Output the (X, Y) coordinate of the center of the cell containing the given text.  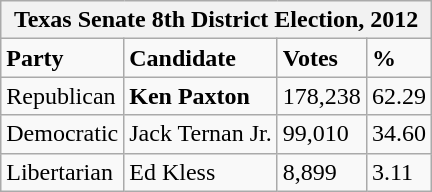
Republican (62, 96)
99,010 (322, 134)
Jack Ternan Jr. (201, 134)
Libertarian (62, 172)
3.11 (398, 172)
Ed Kless (201, 172)
178,238 (322, 96)
Candidate (201, 58)
Party (62, 58)
% (398, 58)
8,899 (322, 172)
34.60 (398, 134)
62.29 (398, 96)
Ken Paxton (201, 96)
Votes (322, 58)
Democratic (62, 134)
Texas Senate 8th District Election, 2012 (216, 20)
